For the text-containing cell, return its midpoint in (X, Y) coordinate format. 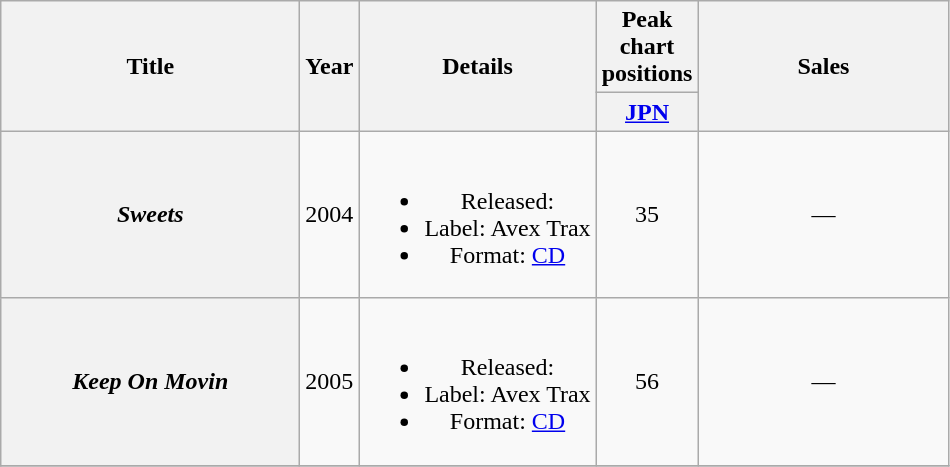
JPN (647, 112)
Details (478, 66)
Year (330, 66)
Peak chart positions (647, 47)
35 (647, 214)
2005 (330, 382)
Title (150, 66)
Keep On Movin (150, 382)
2004 (330, 214)
Sweets (150, 214)
Sales (824, 66)
56 (647, 382)
